Extract the (x, y) coordinate from the center of the cell holding the provided text.  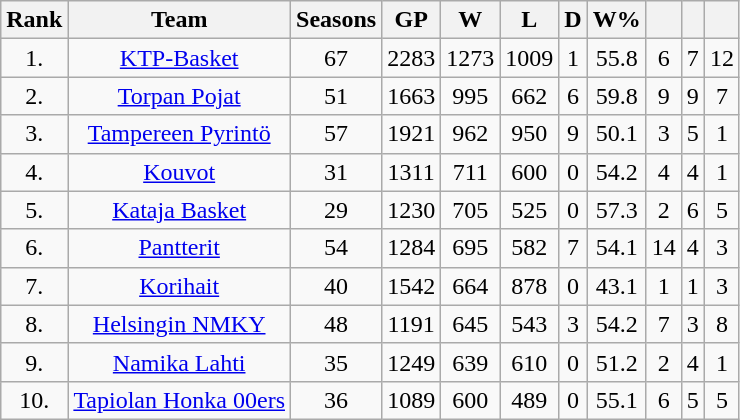
639 (470, 362)
Kataja Basket (180, 210)
Seasons (336, 20)
8 (722, 324)
582 (530, 248)
610 (530, 362)
51.2 (616, 362)
489 (530, 400)
59.8 (616, 96)
Team (180, 20)
8. (34, 324)
Namika Lahti (180, 362)
31 (336, 172)
KTP-Basket (180, 58)
525 (530, 210)
10. (34, 400)
6. (34, 248)
1921 (412, 134)
48 (336, 324)
645 (470, 324)
1542 (412, 286)
35 (336, 362)
1089 (412, 400)
695 (470, 248)
1663 (412, 96)
43.1 (616, 286)
711 (470, 172)
54 (336, 248)
1191 (412, 324)
1311 (412, 172)
664 (470, 286)
57.3 (616, 210)
GP (412, 20)
54.1 (616, 248)
2283 (412, 58)
995 (470, 96)
36 (336, 400)
Rank (34, 20)
Tampereen Pyrintö (180, 134)
50.1 (616, 134)
705 (470, 210)
55.1 (616, 400)
878 (530, 286)
14 (664, 248)
40 (336, 286)
1273 (470, 58)
57 (336, 134)
D (573, 20)
W (470, 20)
Pantterit (180, 248)
962 (470, 134)
1249 (412, 362)
Helsingin NMKY (180, 324)
Korihait (180, 286)
2. (34, 96)
9. (34, 362)
7. (34, 286)
L (530, 20)
W% (616, 20)
662 (530, 96)
29 (336, 210)
12 (722, 58)
55.8 (616, 58)
1230 (412, 210)
51 (336, 96)
1284 (412, 248)
950 (530, 134)
1. (34, 58)
3. (34, 134)
5. (34, 210)
4. (34, 172)
1009 (530, 58)
Tapiolan Honka 00ers (180, 400)
543 (530, 324)
67 (336, 58)
Kouvot (180, 172)
Torpan Pojat (180, 96)
